Identify which cell holds the provided text, then report its (X, Y) central coordinate. 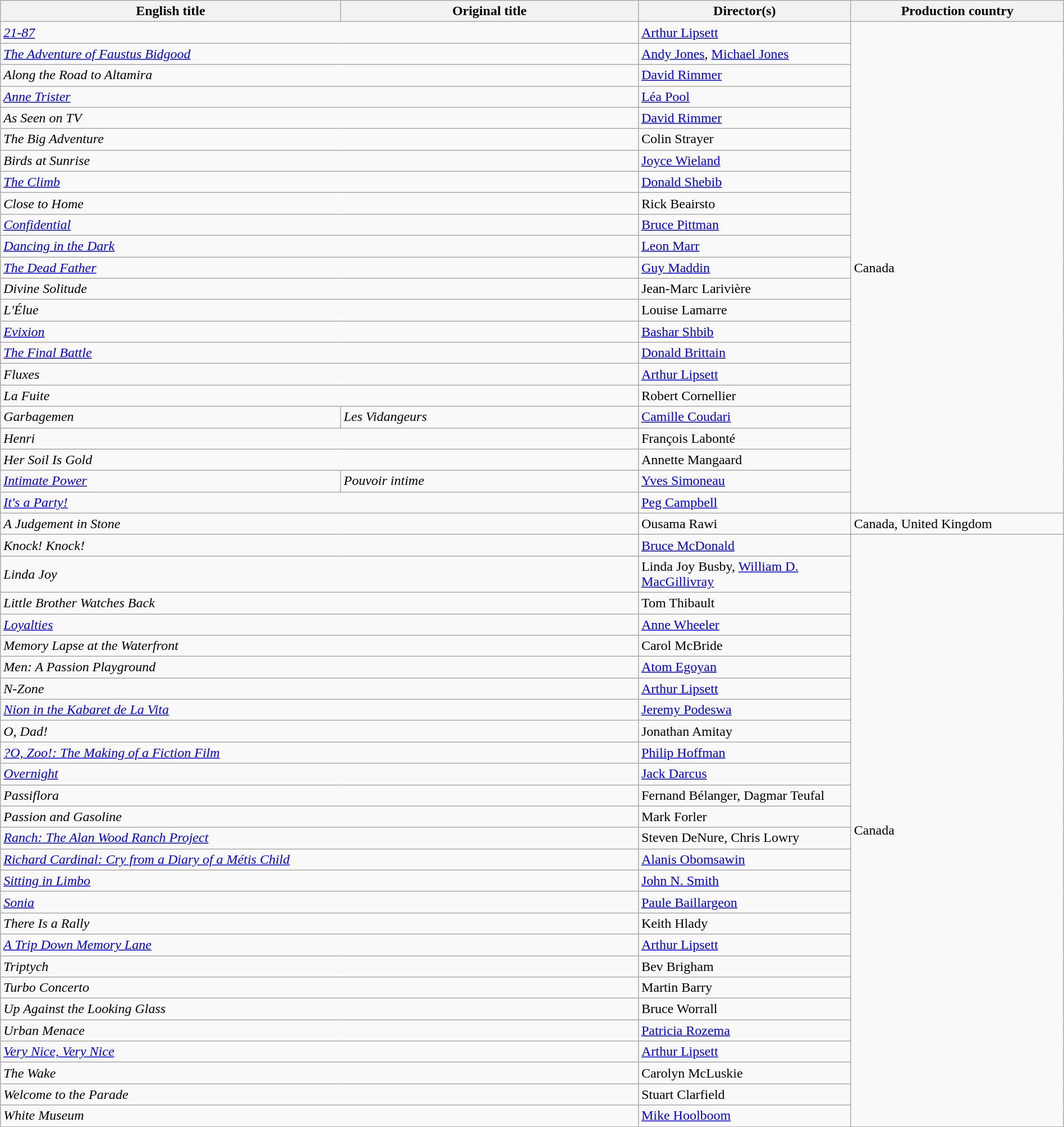
Ranch: The Alan Wood Ranch Project (320, 838)
Jeremy Podeswa (744, 710)
It's a Party! (320, 502)
The Climb (320, 182)
Colin Strayer (744, 139)
Garbagemen (171, 417)
A Judgement in Stone (320, 524)
Anne Wheeler (744, 625)
Turbo Concerto (320, 988)
François Labonté (744, 438)
Mike Hoolboom (744, 1116)
Guy Maddin (744, 268)
N-Zone (320, 689)
Henri (320, 438)
Donald Brittain (744, 353)
Director(s) (744, 11)
Steven DeNure, Chris Lowry (744, 838)
Atom Egoyan (744, 667)
Andy Jones, Michael Jones (744, 54)
The Wake (320, 1073)
The Dead Father (320, 268)
Linda Joy Busby, William D. MacGillivray (744, 574)
Little Brother Watches Back (320, 603)
Robert Cornellier (744, 396)
Birds at Sunrise (320, 161)
Close to Home (320, 203)
Jonathan Amitay (744, 731)
Carolyn McLuskie (744, 1073)
Production country (957, 11)
Original title (489, 11)
Knock! Knock! (320, 545)
Confidential (320, 225)
There Is a Rally (320, 923)
?O, Zoo!: The Making of a Fiction Film (320, 753)
Bashar Shbib (744, 332)
L'Élue (320, 310)
Nion in the Kabaret de La Vita (320, 710)
Intimate Power (171, 481)
Les Vidangeurs (489, 417)
Overnight (320, 774)
Anne Trister (320, 97)
Bruce McDonald (744, 545)
Mark Forler (744, 817)
Carol McBride (744, 646)
Men: A Passion Playground (320, 667)
Richard Cardinal: Cry from a Diary of a Métis Child (320, 859)
Linda Joy (320, 574)
Camille Coudari (744, 417)
Passiflora (320, 795)
Sitting in Limbo (320, 881)
Bruce Worrall (744, 1009)
Canada, United Kingdom (957, 524)
Welcome to the Parade (320, 1094)
Fluxes (320, 374)
Stuart Clarfield (744, 1094)
21-87 (320, 33)
Up Against the Looking Glass (320, 1009)
Triptych (320, 966)
Fernand Bélanger, Dagmar Teufal (744, 795)
Sonia (320, 902)
English title (171, 11)
Keith Hlady (744, 923)
As Seen on TV (320, 118)
Rick Beairsto (744, 203)
Jean-Marc Larivière (744, 289)
Patricia Rozema (744, 1030)
Ousama Rawi (744, 524)
Urban Menace (320, 1030)
Peg Campbell (744, 502)
Alanis Obomsawin (744, 859)
Bruce Pittman (744, 225)
The Adventure of Faustus Bidgood (320, 54)
Passion and Gasoline (320, 817)
Donald Shebib (744, 182)
Joyce Wieland (744, 161)
The Big Adventure (320, 139)
Pouvoir intime (489, 481)
Annette Mangaard (744, 460)
John N. Smith (744, 881)
Martin Barry (744, 988)
Very Nice, Very Nice (320, 1052)
White Museum (320, 1116)
Divine Solitude (320, 289)
The Final Battle (320, 353)
Tom Thibault (744, 603)
Evixion (320, 332)
Léa Pool (744, 97)
Dancing in the Dark (320, 246)
Jack Darcus (744, 774)
Memory Lapse at the Waterfront (320, 646)
Loyalties (320, 625)
Yves Simoneau (744, 481)
La Fuite (320, 396)
O, Dad! (320, 731)
Louise Lamarre (744, 310)
Philip Hoffman (744, 753)
Her Soil Is Gold (320, 460)
Leon Marr (744, 246)
Paule Baillargeon (744, 902)
Along the Road to Altamira (320, 75)
Bev Brigham (744, 966)
A Trip Down Memory Lane (320, 945)
